Output the (x, y) coordinate of the center of the cell containing the given text.  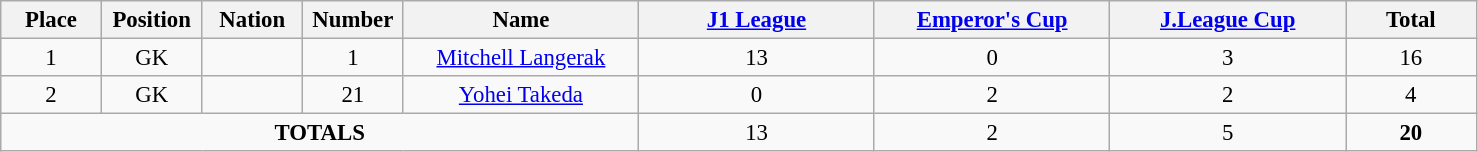
4 (1412, 95)
Number (354, 20)
16 (1412, 58)
Position (152, 20)
Yohei Takeda (521, 95)
Nation (252, 20)
3 (1228, 58)
5 (1228, 133)
Emperor's Cup (992, 20)
Place (52, 20)
TOTALS (320, 133)
21 (354, 95)
Name (521, 20)
J1 League (757, 20)
20 (1412, 133)
J.League Cup (1228, 20)
Mitchell Langerak (521, 58)
Total (1412, 20)
